Return [x, y] of the center of cell containing provided text 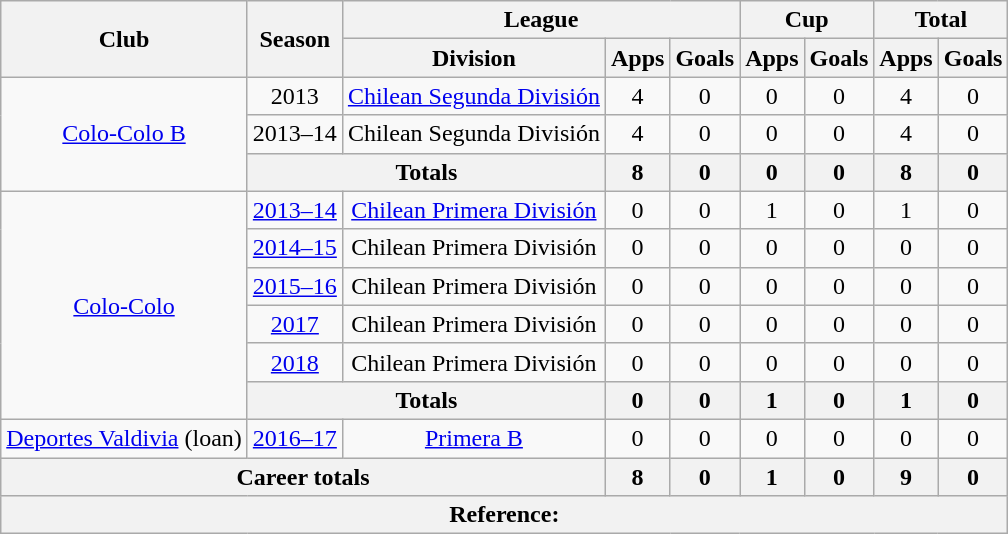
9 [906, 477]
2018 [294, 362]
2016–17 [294, 438]
Primera B [474, 438]
Division [474, 58]
Colo-Colo [124, 305]
Career totals [304, 477]
Total [941, 20]
Colo-Colo B [124, 134]
League [540, 20]
2015–16 [294, 286]
2017 [294, 324]
2013 [294, 96]
Cup [807, 20]
Season [294, 39]
Deportes Valdivia (loan) [124, 438]
Club [124, 39]
2014–15 [294, 248]
Reference: [504, 515]
